From the cell containing the given text, extract its center point as (x, y) coordinate. 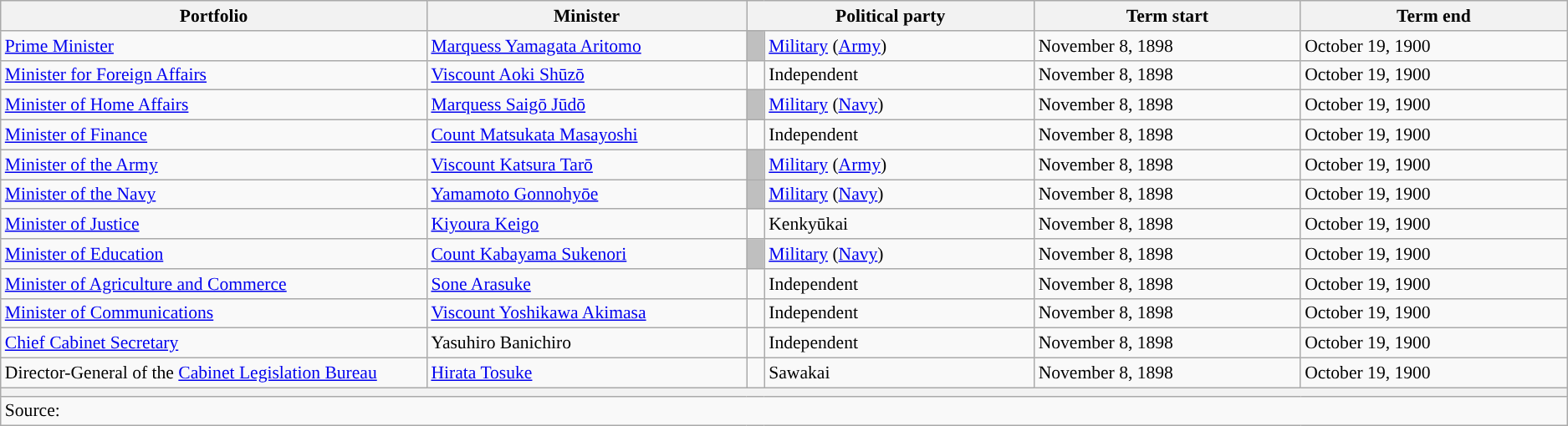
Minister of Agriculture and Commerce (214, 284)
Portfolio (214, 16)
Source: (784, 411)
Chief Cabinet Secretary (214, 343)
Minister (586, 16)
Sawakai (899, 373)
Count Kabayama Sukenori (586, 254)
Minister for Foreign Affairs (214, 75)
Minister of Education (214, 254)
Kenkyūkai (899, 225)
Term start (1167, 16)
Minister of Communications (214, 313)
Minister of the Navy (214, 195)
Hirata Tosuke (586, 373)
Prime Minister (214, 46)
Yasuhiro Banichiro (586, 343)
Minister of Finance (214, 135)
Kiyoura Keigo (586, 225)
Minister of Home Affairs (214, 105)
Viscount Katsura Tarō (586, 165)
Viscount Yoshikawa Akimasa (586, 313)
Sone Arasuke (586, 284)
Marquess Saigō Jūdō (586, 105)
Count Matsukata Masayoshi (586, 135)
Viscount Aoki Shūzō (586, 75)
Minister of the Army (214, 165)
Minister of Justice (214, 225)
Political party (891, 16)
Term end (1433, 16)
Yamamoto Gonnohyōe (586, 195)
Director-General of the Cabinet Legislation Bureau (214, 373)
Marquess Yamagata Aritomo (586, 46)
